Scan for the cell matching the given text and deliver its (X, Y) coordinate at center. 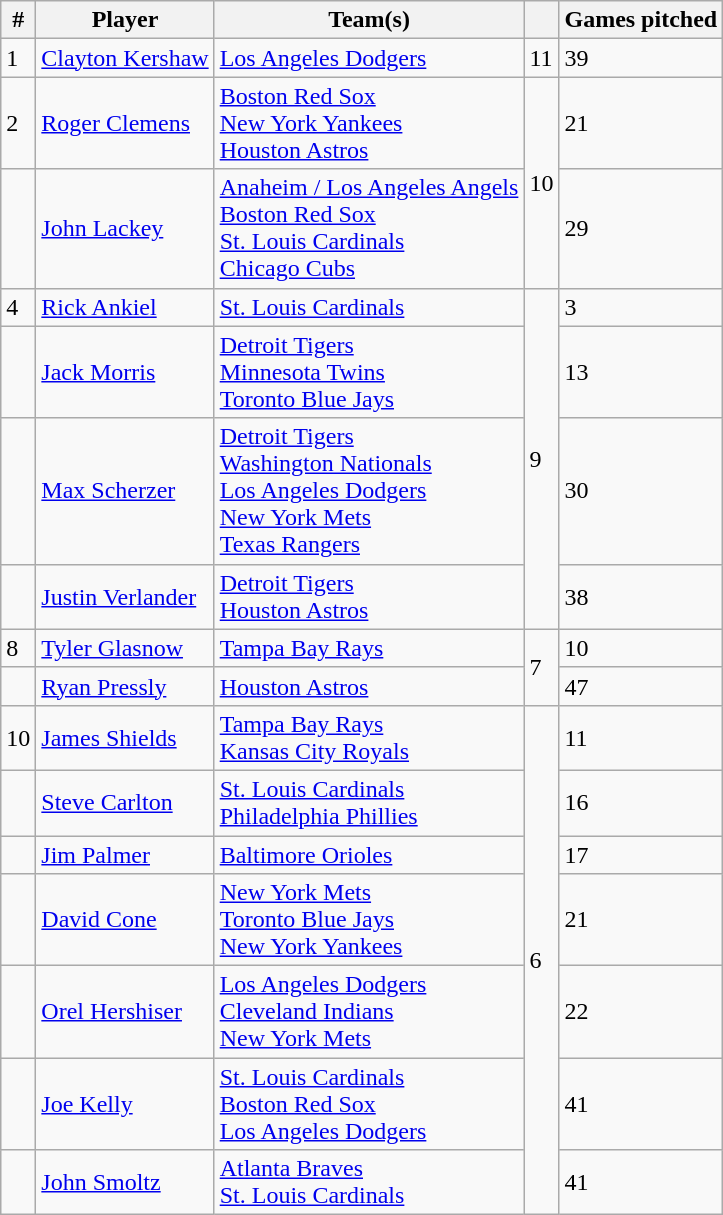
St. Louis Cardinals (369, 307)
Detroit TigersWashington NationalsLos Angeles DodgersNew York MetsTexas Rangers (369, 491)
Detroit TigersMinnesota TwinsToronto Blue Jays (369, 372)
Games pitched (641, 20)
3 (641, 307)
Baltimore Orioles (369, 855)
22 (641, 1012)
Steve Carlton (125, 802)
Clayton Kershaw (125, 58)
Detroit TigersHouston Astros (369, 596)
13 (641, 372)
47 (641, 686)
St. Louis CardinalsBoston Red SoxLos Angeles Dodgers (369, 1104)
James Shields (125, 738)
Boston Red SoxNew York YankeesHouston Astros (369, 123)
Joe Kelly (125, 1104)
Tyler Glasnow (125, 648)
John Lackey (125, 228)
39 (641, 58)
17 (641, 855)
Justin Verlander (125, 596)
8 (18, 648)
9 (542, 458)
St. Louis CardinalsPhiladelphia Phillies (369, 802)
Tampa Bay RaysKansas City Royals (369, 738)
Jack Morris (125, 372)
Los Angeles Dodgers (369, 58)
Player (125, 20)
Los Angeles DodgersCleveland IndiansNew York Mets (369, 1012)
16 (641, 802)
7 (542, 667)
4 (18, 307)
29 (641, 228)
2 (18, 123)
Houston Astros (369, 686)
Tampa Bay Rays (369, 648)
New York MetsToronto Blue JaysNew York Yankees (369, 920)
Rick Ankiel (125, 307)
6 (542, 960)
# (18, 20)
Max Scherzer (125, 491)
1 (18, 58)
30 (641, 491)
Anaheim / Los Angeles AngelsBoston Red SoxSt. Louis CardinalsChicago Cubs (369, 228)
38 (641, 596)
Jim Palmer (125, 855)
John Smoltz (125, 1182)
David Cone (125, 920)
Orel Hershiser (125, 1012)
Roger Clemens (125, 123)
Atlanta BravesSt. Louis Cardinals (369, 1182)
Ryan Pressly (125, 686)
Team(s) (369, 20)
